Output the [x, y] coordinate of the center of the cell containing the given text.  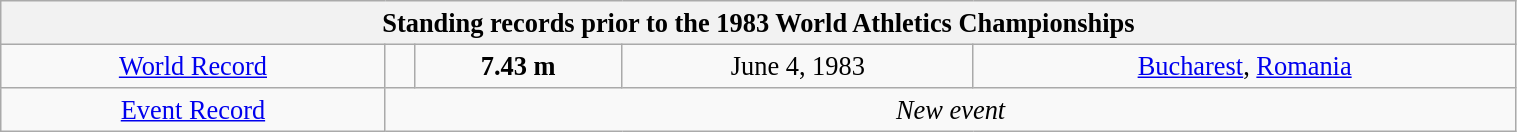
New event [950, 109]
Standing records prior to the 1983 World Athletics Championships [758, 22]
June 4, 1983 [798, 66]
7.43 m [518, 66]
Bucharest, Romania [1244, 66]
Event Record [193, 109]
World Record [193, 66]
